Locate the cell with the specified text and output its [X, Y] center coordinate. 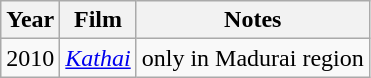
2010 [30, 58]
Film [98, 20]
Year [30, 20]
Kathai [98, 58]
Notes [252, 20]
only in Madurai region [252, 58]
